Pinpoint the cell where the given text exists, returning its [X, Y] midpoint coordinate. 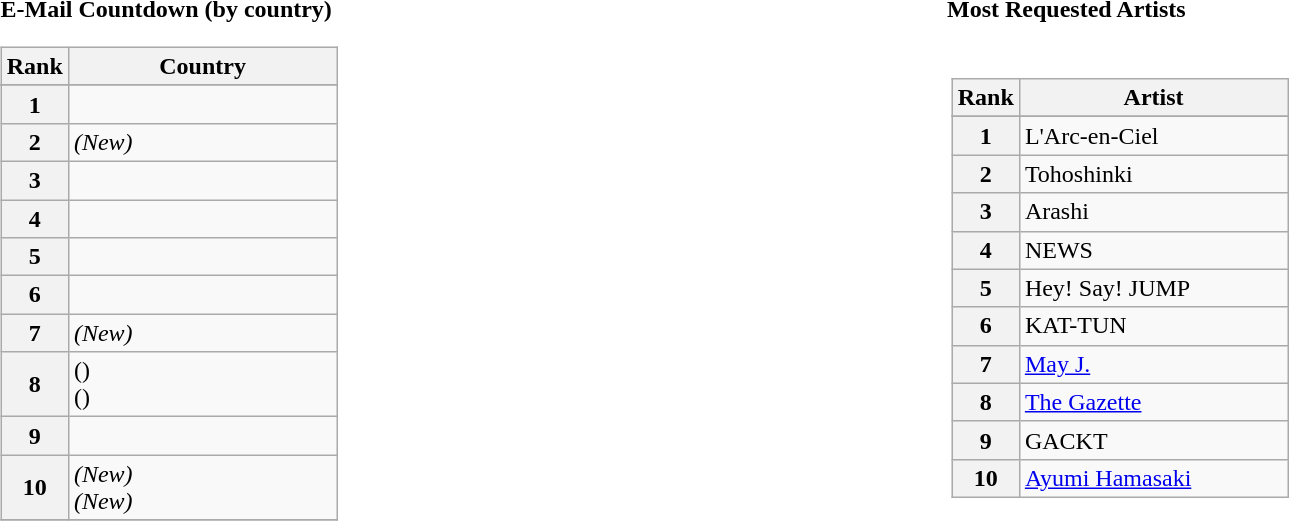
Arashi [1153, 212]
May J. [1153, 364]
GACKT [1153, 440]
Ayumi Hamasaki [1153, 478]
() () [202, 384]
Hey! Say! JUMP [1153, 288]
NEWS [1153, 250]
The Gazette [1153, 402]
KAT-TUN [1153, 326]
Tohoshinki [1153, 174]
(New) (New) [202, 488]
L'Arc-en-Ciel [1153, 136]
Country [202, 66]
Artist [1153, 98]
